Return (x, y) of the center of cell containing provided text 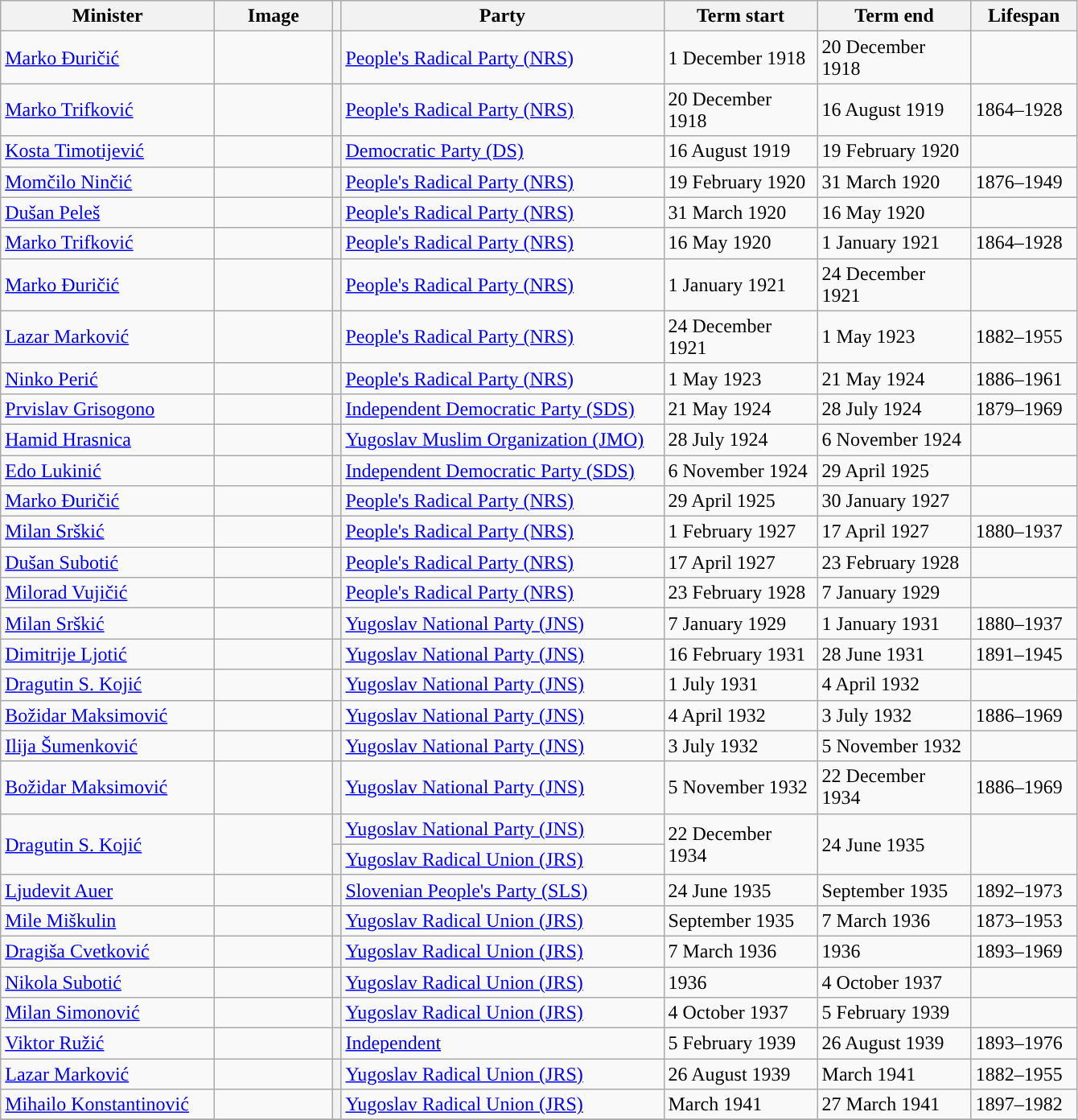
1897–1982 (1023, 1105)
Mihailo Konstantinović (108, 1105)
Lifespan (1023, 16)
1 January 1931 (895, 624)
1891–1945 (1023, 654)
Dragiša Cvetković (108, 951)
1 February 1927 (740, 532)
Prvislav Grisogono (108, 409)
1879–1969 (1023, 409)
Ljudevit Auer (108, 890)
Milorad Vujičić (108, 593)
Dušan Subotić (108, 562)
Momčilo Ninčić (108, 182)
Party (502, 16)
1893–1976 (1023, 1044)
1873–1953 (1023, 920)
Edo Lukinić (108, 471)
Image (274, 16)
1892–1973 (1023, 890)
Milan Simonović (108, 1013)
Minister (108, 16)
Hamid Hrasnica (108, 439)
27 March 1941 (895, 1105)
28 June 1931 (895, 654)
Yugoslav Muslim Organization (JMO) (502, 439)
Term start (740, 16)
Kosta Timotijević (108, 151)
Slovenian People's Party (SLS) (502, 890)
Dušan Peleš (108, 212)
Democratic Party (DS) (502, 151)
30 January 1927 (895, 501)
Nikola Subotić (108, 982)
Viktor Ružić (108, 1044)
Ilija Šumenković (108, 746)
Ninko Perić (108, 378)
Mile Miškulin (108, 920)
1893–1969 (1023, 951)
16 February 1931 (740, 654)
1 July 1931 (740, 685)
1886–1961 (1023, 378)
1876–1949 (1023, 182)
1 December 1918 (740, 58)
Independent (502, 1044)
Dimitrije Ljotić (108, 654)
Term end (895, 16)
